Pinpoint the cell where the given text exists, returning its (x, y) midpoint coordinate. 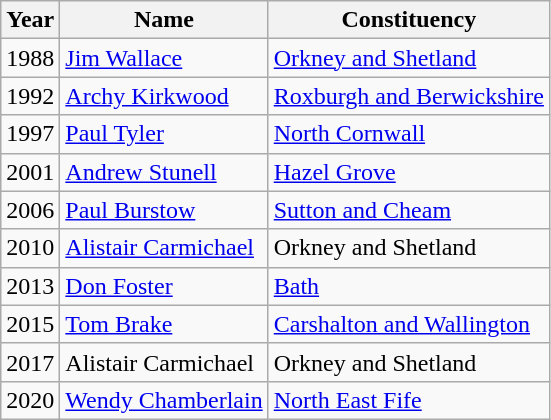
Don Foster (164, 286)
Year (30, 20)
Constituency (408, 20)
Archy Kirkwood (164, 96)
North Cornwall (408, 134)
2017 (30, 362)
Bath (408, 286)
2020 (30, 400)
2015 (30, 324)
Paul Tyler (164, 134)
Paul Burstow (164, 210)
1992 (30, 96)
2006 (30, 210)
Roxburgh and Berwickshire (408, 96)
2010 (30, 248)
1988 (30, 58)
Hazel Grove (408, 172)
Andrew Stunell (164, 172)
Wendy Chamberlain (164, 400)
Jim Wallace (164, 58)
North East Fife (408, 400)
Tom Brake (164, 324)
Name (164, 20)
2013 (30, 286)
1997 (30, 134)
Sutton and Cheam (408, 210)
2001 (30, 172)
Carshalton and Wallington (408, 324)
